Locate the cell with the specified text and output its [x, y] center coordinate. 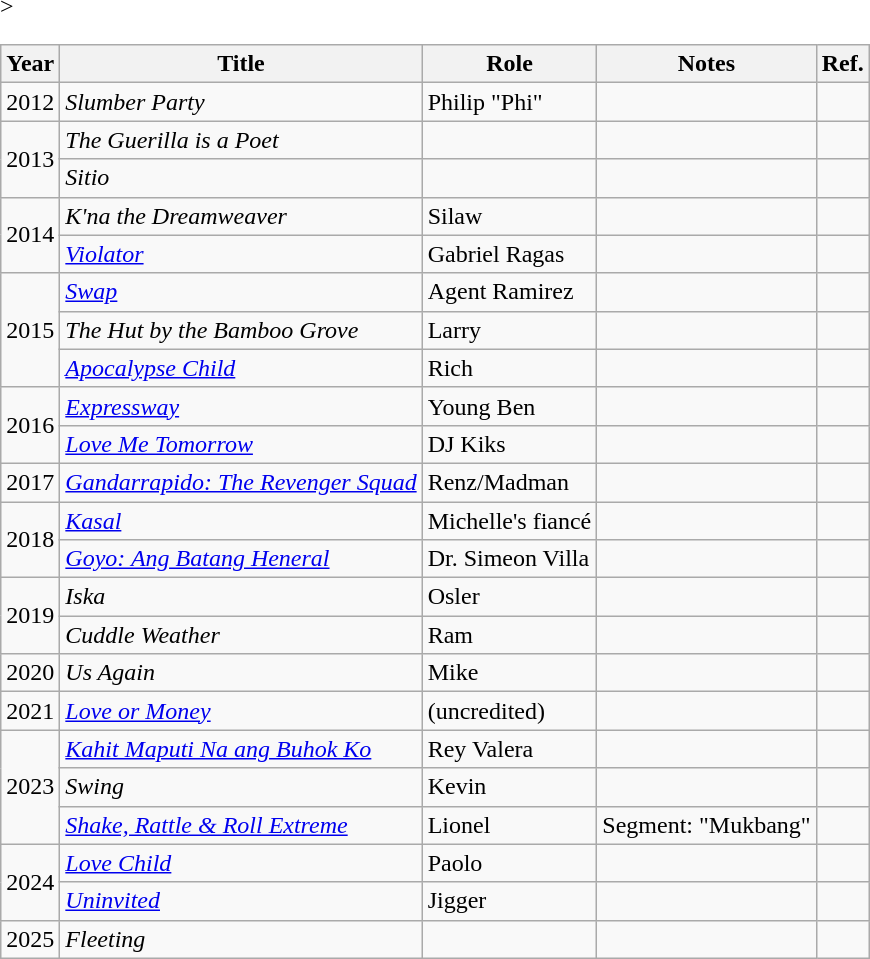
Love Child [241, 863]
DJ Kiks [510, 444]
Fleeting [241, 939]
2025 [30, 939]
Apocalypse Child [241, 368]
2017 [30, 482]
2019 [30, 616]
Us Again [241, 673]
Larry [510, 330]
2018 [30, 540]
Osler [510, 597]
The Hut by the Bamboo Grove [241, 330]
Sitio [241, 178]
Paolo [510, 863]
Mike [510, 673]
Kevin [510, 787]
Dr. Simeon Villa [510, 559]
Ram [510, 635]
Rich [510, 368]
2024 [30, 882]
K'na the Dreamweaver [241, 216]
The Guerilla is a Poet [241, 140]
Role [510, 64]
(uncredited) [510, 711]
Title [241, 64]
Swing [241, 787]
Michelle's fiancé [510, 521]
Goyo: Ang Batang Heneral [241, 559]
Segment: "Mukbang" [706, 825]
Notes [706, 64]
Gabriel Ragas [510, 254]
Swap [241, 292]
Uninvited [241, 901]
2014 [30, 235]
Slumber Party [241, 102]
Love or Money [241, 711]
2013 [30, 159]
Agent Ramirez [510, 292]
Expressway [241, 406]
2016 [30, 425]
Lionel [510, 825]
Year [30, 64]
2012 [30, 102]
Rey Valera [510, 749]
Kahit Maputi Na ang Buhok Ko [241, 749]
2023 [30, 787]
Iska [241, 597]
Ref. [842, 64]
Love Me Tomorrow [241, 444]
Silaw [510, 216]
Kasal [241, 521]
Shake, Rattle & Roll Extreme [241, 825]
Young Ben [510, 406]
2015 [30, 330]
2021 [30, 711]
2020 [30, 673]
Cuddle Weather [241, 635]
Violator [241, 254]
Jigger [510, 901]
Philip "Phi" [510, 102]
Gandarrapido: The Revenger Squad [241, 482]
Renz/Madman [510, 482]
